Return [X, Y] of the center of cell containing provided text 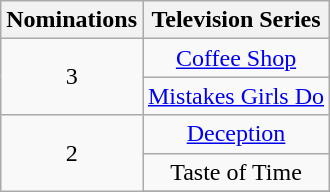
Coffee Shop [236, 58]
2 [72, 153]
Television Series [236, 20]
3 [72, 77]
Nominations [72, 20]
Mistakes Girls Do [236, 96]
Deception [236, 134]
Taste of Time [236, 172]
